Search for the cell housing the specified text and yield its [X, Y] center coordinate. 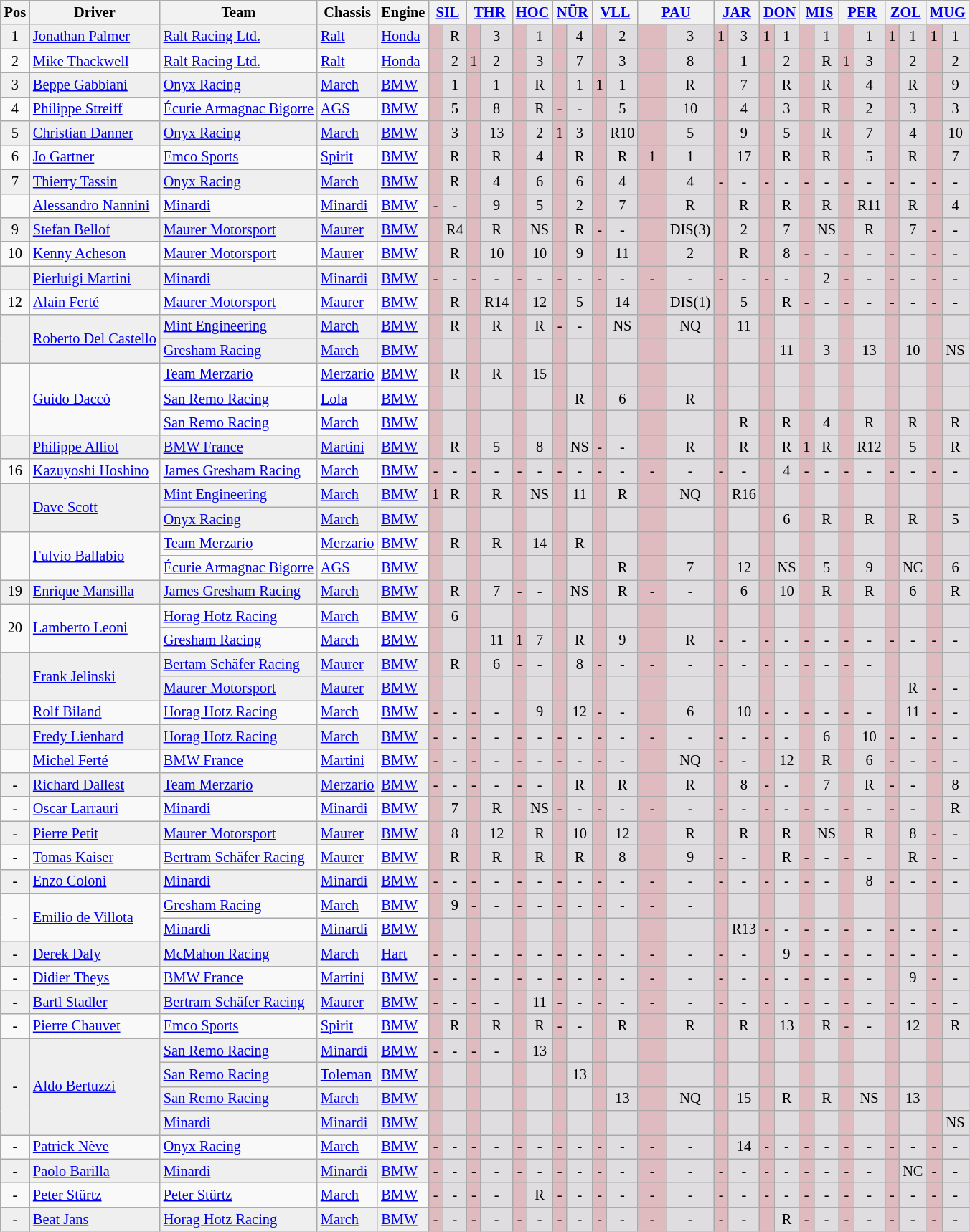
PAU [676, 12]
Lamberto Leoni [95, 628]
Toleman [347, 1074]
Fredy Lienhard [95, 736]
R12 [870, 447]
R11 [870, 206]
Paolo Barilla [95, 1171]
VLL [616, 12]
MIS [819, 12]
Driver [95, 12]
HOC [532, 12]
R16 [744, 495]
Oscar Larrauri [95, 809]
Tomas Kaiser [95, 857]
Christian Danner [95, 133]
MUG [948, 12]
SIL [448, 12]
R4 [455, 229]
R10 [623, 133]
Guido Daccò [95, 399]
JAR [737, 12]
Pos [15, 12]
Kazuyoshi Hoshino [95, 471]
DIS(1) [690, 302]
DON [780, 12]
17 [744, 157]
R13 [744, 929]
Philippe Streiff [95, 109]
ZOL [905, 12]
Richard Dallest [95, 785]
Dave Scott [95, 506]
Pierre Petit [95, 833]
Aldo Bertuzzi [95, 1087]
R14 [496, 302]
Beat Jans [95, 1219]
Thierry Tassin [95, 181]
Pierluigi Martini [95, 278]
Emilio de Villota [95, 918]
Rolf Biland [95, 712]
Fulvio Ballabio [95, 555]
THR [490, 12]
Derek Daly [95, 954]
Didier Theys [95, 978]
Beppe Gabbiani [95, 85]
Patrick Nève [95, 1147]
20 [15, 628]
Jonathan Palmer [95, 37]
Alessandro Nannini [95, 206]
Michel Ferté [95, 761]
Alain Ferté [95, 302]
Stefan Bellof [95, 229]
Bertam Schäfer Racing [238, 664]
Hart [403, 954]
Engine [403, 12]
Enrique Mansilla [95, 592]
PER [862, 12]
Team [238, 12]
Chassis [347, 12]
Philippe Alliot [95, 447]
Mike Thackwell [95, 61]
Enzo Coloni [95, 881]
Roberto Del Castello [95, 338]
NÜR [573, 12]
Lola [347, 399]
Pierre Chauvet [95, 1026]
Frank Jelinski [95, 676]
Bartl Stadler [95, 1002]
19 [15, 592]
16 [15, 471]
Kenny Acheson [95, 254]
Jo Gartner [95, 157]
McMahon Racing [238, 954]
DIS(3) [690, 229]
